Locate the cell with the specified text and output its (x, y) center coordinate. 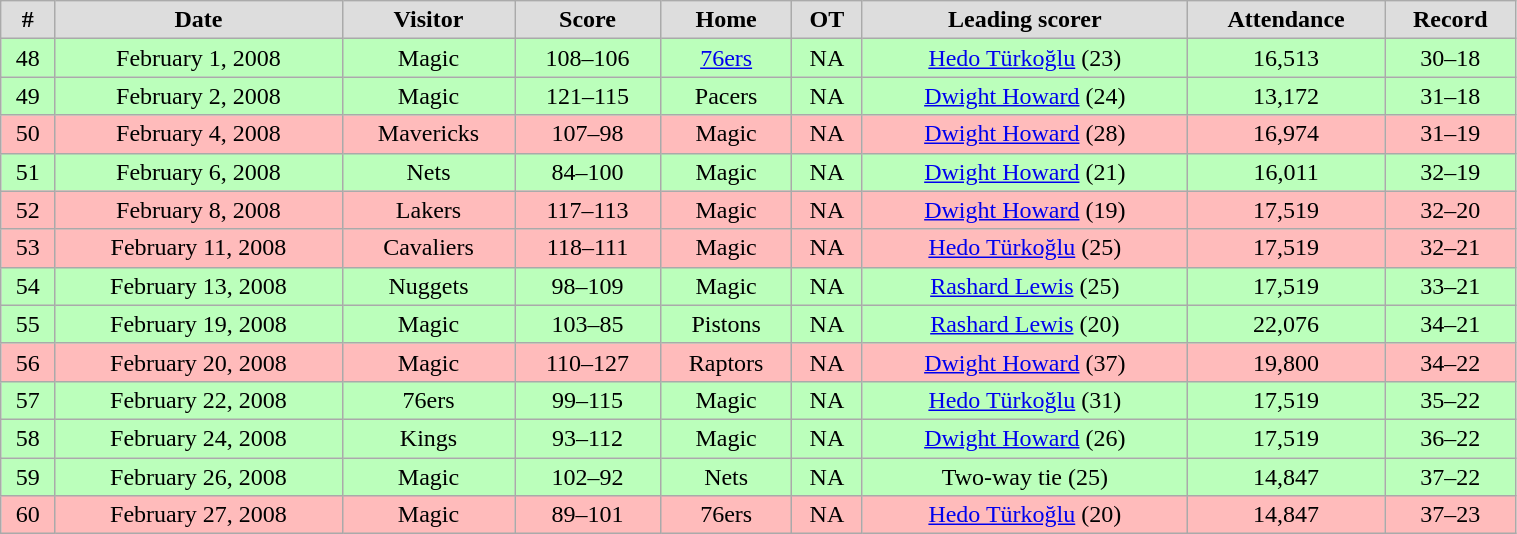
Kings (428, 438)
Dwight Howard (24) (1025, 96)
February 4, 2008 (199, 134)
Visitor (428, 20)
117–113 (588, 210)
Hedo Türkoğlu (31) (1025, 400)
35–22 (1451, 400)
118–111 (588, 248)
Leading scorer (1025, 20)
February 11, 2008 (199, 248)
59 (28, 477)
February 27, 2008 (199, 515)
February 1, 2008 (199, 58)
34–22 (1451, 362)
31–19 (1451, 134)
Rashard Lewis (25) (1025, 286)
February 8, 2008 (199, 210)
Dwight Howard (37) (1025, 362)
16,513 (1286, 58)
Dwight Howard (28) (1025, 134)
Nuggets (428, 286)
Cavaliers (428, 248)
OT (827, 20)
February 24, 2008 (199, 438)
February 19, 2008 (199, 324)
February 6, 2008 (199, 172)
102–92 (588, 477)
February 2, 2008 (199, 96)
Pacers (726, 96)
53 (28, 248)
Score (588, 20)
60 (28, 515)
32–21 (1451, 248)
108–106 (588, 58)
Date (199, 20)
22,076 (1286, 324)
121–115 (588, 96)
52 (28, 210)
Pistons (726, 324)
Lakers (428, 210)
13,172 (1286, 96)
31–18 (1451, 96)
Attendance (1286, 20)
84–100 (588, 172)
57 (28, 400)
98–109 (588, 286)
54 (28, 286)
# (28, 20)
16,011 (1286, 172)
Dwight Howard (26) (1025, 438)
110–127 (588, 362)
34–21 (1451, 324)
50 (28, 134)
58 (28, 438)
33–21 (1451, 286)
89–101 (588, 515)
36–22 (1451, 438)
Rashard Lewis (20) (1025, 324)
Dwight Howard (19) (1025, 210)
Hedo Türkoğlu (25) (1025, 248)
30–18 (1451, 58)
Hedo Türkoğlu (20) (1025, 515)
Hedo Türkoğlu (23) (1025, 58)
Two-way tie (25) (1025, 477)
32–20 (1451, 210)
19,800 (1286, 362)
February 26, 2008 (199, 477)
93–112 (588, 438)
99–115 (588, 400)
February 20, 2008 (199, 362)
32–19 (1451, 172)
February 22, 2008 (199, 400)
51 (28, 172)
107–98 (588, 134)
Home (726, 20)
Record (1451, 20)
48 (28, 58)
Raptors (726, 362)
56 (28, 362)
37–22 (1451, 477)
37–23 (1451, 515)
February 13, 2008 (199, 286)
49 (28, 96)
Dwight Howard (21) (1025, 172)
103–85 (588, 324)
Mavericks (428, 134)
16,974 (1286, 134)
55 (28, 324)
